From the cell containing the given text, extract its center point as (x, y) coordinate. 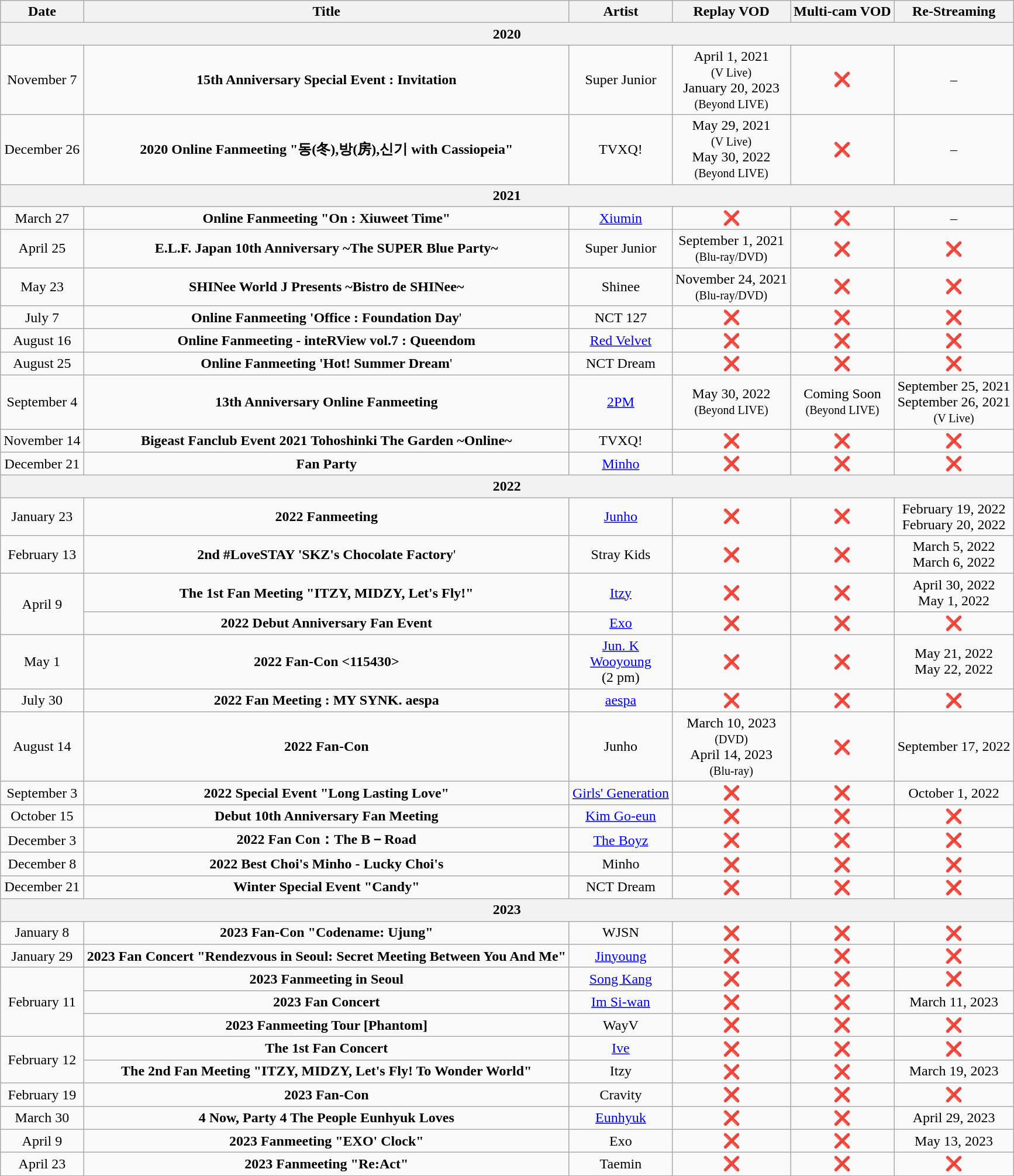
Ive (620, 1049)
13th Anniversary Online Fanmeeting (326, 402)
March 10, 2023(DVD)April 14, 2023(Blu-ray) (731, 746)
Kim Go-eun (620, 816)
March 19, 2023 (954, 1071)
January 23 (42, 517)
May 29, 2021(V Live)May 30, 2022(Beyond LIVE) (731, 150)
2020 Online Fanmeeting "동(冬),방(房),신기 with Cassiopeia" (326, 150)
2022 Fan Con：The B－Road (326, 840)
2022 Fanmeeting (326, 517)
Jun. KWooyoung(2 pm) (620, 661)
Red Velvet (620, 340)
December 26 (42, 150)
2nd #LoveSTAY 'SKZ's Chocolate Factory' (326, 554)
Song Kang (620, 979)
November 14 (42, 441)
2023 Fanmeeting Tour [Phantom] (326, 1025)
The 2nd Fan Meeting "ITZY, MIDZY, Let's Fly! To Wonder World" (326, 1071)
aespa (620, 701)
2021 (507, 195)
Winter Special Event "Candy" (326, 887)
2022 Fan-Con (326, 746)
2023 Fanmeeting "Re:Act" (326, 1164)
February 13 (42, 554)
2022 Special Event "Long Lasting Love" (326, 793)
April 23 (42, 1164)
October 1, 2022 (954, 793)
August 25 (42, 364)
2022 Fan-Con <115430> (326, 661)
2023 Fan-Con "Codename: Ujung" (326, 933)
Re-Streaming (954, 12)
August 16 (42, 340)
February 12 (42, 1060)
January 8 (42, 933)
Online Fanmeeting - inteRView vol.7 : Queendom (326, 340)
April 30, 2022May 1, 2022 (954, 593)
Fan Party (326, 464)
Bigeast Fanclub Event 2021 Tohoshinki The Garden ~Online~ (326, 441)
July 30 (42, 701)
The 1st Fan Concert (326, 1049)
May 30, 2022(Beyond LIVE) (731, 402)
November 24, 2021(Blu-ray/DVD) (731, 287)
SHINee World J Presents ~Bistro de SHINee~ (326, 287)
Multi-cam VOD (842, 12)
Stray Kids (620, 554)
2PM (620, 402)
April 29, 2023 (954, 1118)
Debut 10th Anniversary Fan Meeting (326, 816)
2023 Fan Concert (326, 1002)
Cravity (620, 1095)
September 25, 2021September 26, 2021(V Live) (954, 402)
October 15 (42, 816)
NCT 127 (620, 318)
Online Fanmeeting "On : Xiuweet Time" (326, 218)
Date (42, 12)
Shinee (620, 287)
Online Fanmeeting 'Office : Foundation Day' (326, 318)
August 14 (42, 746)
May 23 (42, 287)
E.L.F. Japan 10th Anniversary ~The SUPER Blue Party~ (326, 249)
January 29 (42, 956)
September 4 (42, 402)
2020 (507, 34)
Girls' Generation (620, 793)
May 21, 2022May 22, 2022 (954, 661)
Xiumin (620, 218)
February 11 (42, 1002)
Im Si-wan (620, 1002)
WJSN (620, 933)
February 19 (42, 1095)
May 1 (42, 661)
Artist (620, 12)
The 1st Fan Meeting "ITZY, MIDZY, Let's Fly!" (326, 593)
Taemin (620, 1164)
2022 (507, 487)
Coming Soon(Beyond LIVE) (842, 402)
WayV (620, 1025)
December 3 (42, 840)
September 17, 2022 (954, 746)
Online Fanmeeting 'Hot! Summer Dream' (326, 364)
May 13, 2023 (954, 1141)
February 19, 2022February 20, 2022 (954, 517)
2022 Fan Meeting : MY SYNK. aespa (326, 701)
Replay VOD (731, 12)
March 5, 2022March 6, 2022 (954, 554)
September 1, 2021(Blu-ray/DVD) (731, 249)
March 30 (42, 1118)
Title (326, 12)
2023 Fanmeeting "EXO' Clock" (326, 1141)
Eunhyuk (620, 1118)
Jinyoung (620, 956)
July 7 (42, 318)
September 3 (42, 793)
The Boyz (620, 840)
2023 Fanmeeting in Seoul (326, 979)
2023 Fan Concert "Rendezvous in Seoul: Secret Meeting Between You And Me" (326, 956)
April 25 (42, 249)
April 1, 2021(V Live)January 20, 2023(Beyond LIVE) (731, 80)
2023 Fan-Con (326, 1095)
2022 Best Choi's Minho - Lucky Choi's (326, 864)
March 27 (42, 218)
2023 (507, 910)
4 Now, Party 4 The People Eunhyuk Loves (326, 1118)
2022 Debut Anniversary Fan Event (326, 623)
15th Anniversary Special Event : Invitation (326, 80)
November 7 (42, 80)
December 8 (42, 864)
March 11, 2023 (954, 1002)
